Find where the given text appears and provide that cell's center as (X, Y) coordinate. 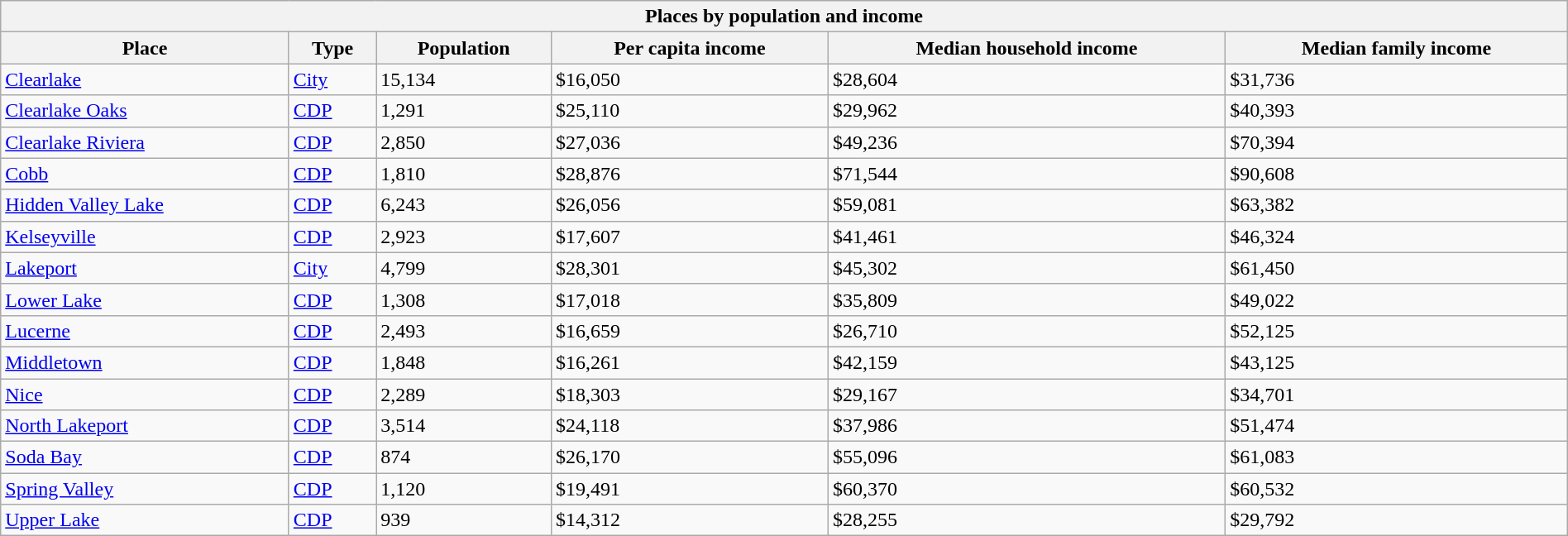
1,308 (464, 299)
$29,167 (1026, 395)
$28,301 (690, 268)
15,134 (464, 79)
Nice (146, 395)
Type (332, 48)
$14,312 (690, 520)
$70,394 (1397, 142)
$31,736 (1397, 79)
$16,261 (690, 362)
$61,083 (1397, 457)
$16,050 (690, 79)
Lucerne (146, 331)
$51,474 (1397, 426)
$26,710 (1026, 331)
874 (464, 457)
$42,159 (1026, 362)
Lower Lake (146, 299)
$41,461 (1026, 237)
$28,876 (690, 174)
$25,110 (690, 111)
2,923 (464, 237)
1,810 (464, 174)
3,514 (464, 426)
$34,701 (1397, 395)
$17,607 (690, 237)
Kelseyville (146, 237)
$29,962 (1026, 111)
Clearlake Riviera (146, 142)
4,799 (464, 268)
$43,125 (1397, 362)
Clearlake (146, 79)
1,120 (464, 489)
$28,604 (1026, 79)
2,289 (464, 395)
$55,096 (1026, 457)
$52,125 (1397, 331)
$45,302 (1026, 268)
1,848 (464, 362)
Cobb (146, 174)
$29,792 (1397, 520)
Median family income (1397, 48)
$17,018 (690, 299)
$26,170 (690, 457)
Hidden Valley Lake (146, 205)
Upper Lake (146, 520)
2,850 (464, 142)
Soda Bay (146, 457)
$18,303 (690, 395)
1,291 (464, 111)
$37,986 (1026, 426)
Per capita income (690, 48)
6,243 (464, 205)
$40,393 (1397, 111)
Places by population and income (784, 17)
$71,544 (1026, 174)
$61,450 (1397, 268)
Spring Valley (146, 489)
$90,608 (1397, 174)
$28,255 (1026, 520)
$49,022 (1397, 299)
Clearlake Oaks (146, 111)
$59,081 (1026, 205)
$60,532 (1397, 489)
$24,118 (690, 426)
Place (146, 48)
$60,370 (1026, 489)
$46,324 (1397, 237)
$63,382 (1397, 205)
Lakeport (146, 268)
Population (464, 48)
Middletown (146, 362)
$35,809 (1026, 299)
$16,659 (690, 331)
$49,236 (1026, 142)
$27,036 (690, 142)
$26,056 (690, 205)
2,493 (464, 331)
North Lakeport (146, 426)
Median household income (1026, 48)
$19,491 (690, 489)
939 (464, 520)
